Scan for the cell matching the given text and deliver its (X, Y) coordinate at center. 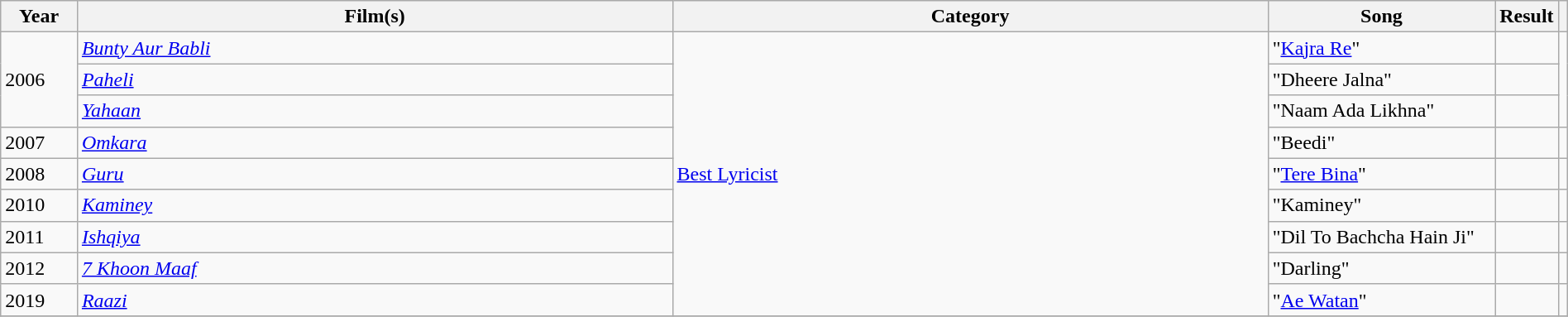
Guru (375, 174)
Best Lyricist (970, 174)
Paheli (375, 79)
Yahaan (375, 111)
2008 (40, 174)
2019 (40, 300)
2007 (40, 142)
"Tere Bina" (1381, 174)
"Kaminey" (1381, 205)
2010 (40, 205)
"Beedi" (1381, 142)
Raazi (375, 300)
Bunty Aur Babli (375, 48)
"Naam Ada Likhna" (1381, 111)
"Ae Watan" (1381, 300)
2006 (40, 79)
2012 (40, 268)
Ishqiya (375, 237)
"Dil To Bachcha Hain Ji" (1381, 237)
Song (1381, 17)
"Darling" (1381, 268)
2011 (40, 237)
Omkara (375, 142)
Year (40, 17)
"Dheere Jalna" (1381, 79)
Result (1527, 17)
Category (970, 17)
Kaminey (375, 205)
7 Khoon Maaf (375, 268)
"Kajra Re" (1381, 48)
Film(s) (375, 17)
